Determine the (X, Y) coordinate at the center of the cell enclosing the given text.  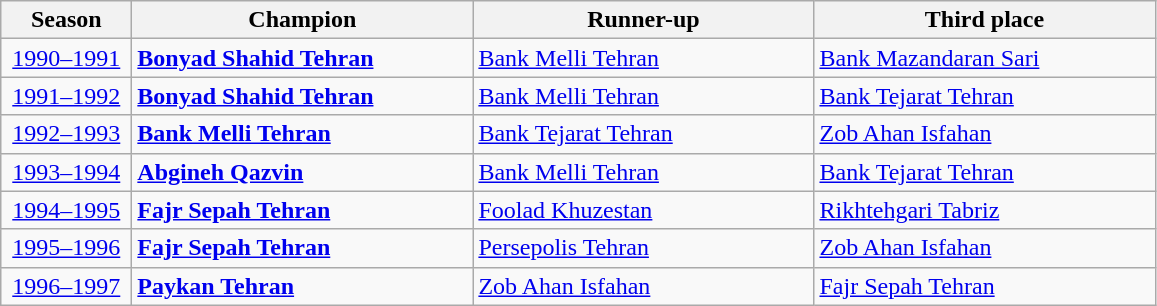
1995–1996 (66, 248)
Foolad Khuzestan (644, 210)
Paykan Tehran (302, 286)
Persepolis Tehran (644, 248)
1990–1991 (66, 58)
1993–1994 (66, 172)
Third place (984, 20)
Champion (302, 20)
Rikhtehgari Tabriz (984, 210)
Abgineh Qazvin (302, 172)
Runner-up (644, 20)
1992–1993 (66, 134)
1994–1995 (66, 210)
Bank Mazandaran Sari (984, 58)
Season (66, 20)
1991–1992 (66, 96)
1996–1997 (66, 286)
